Output the (x, y) coordinate of the center of the cell containing the given text.  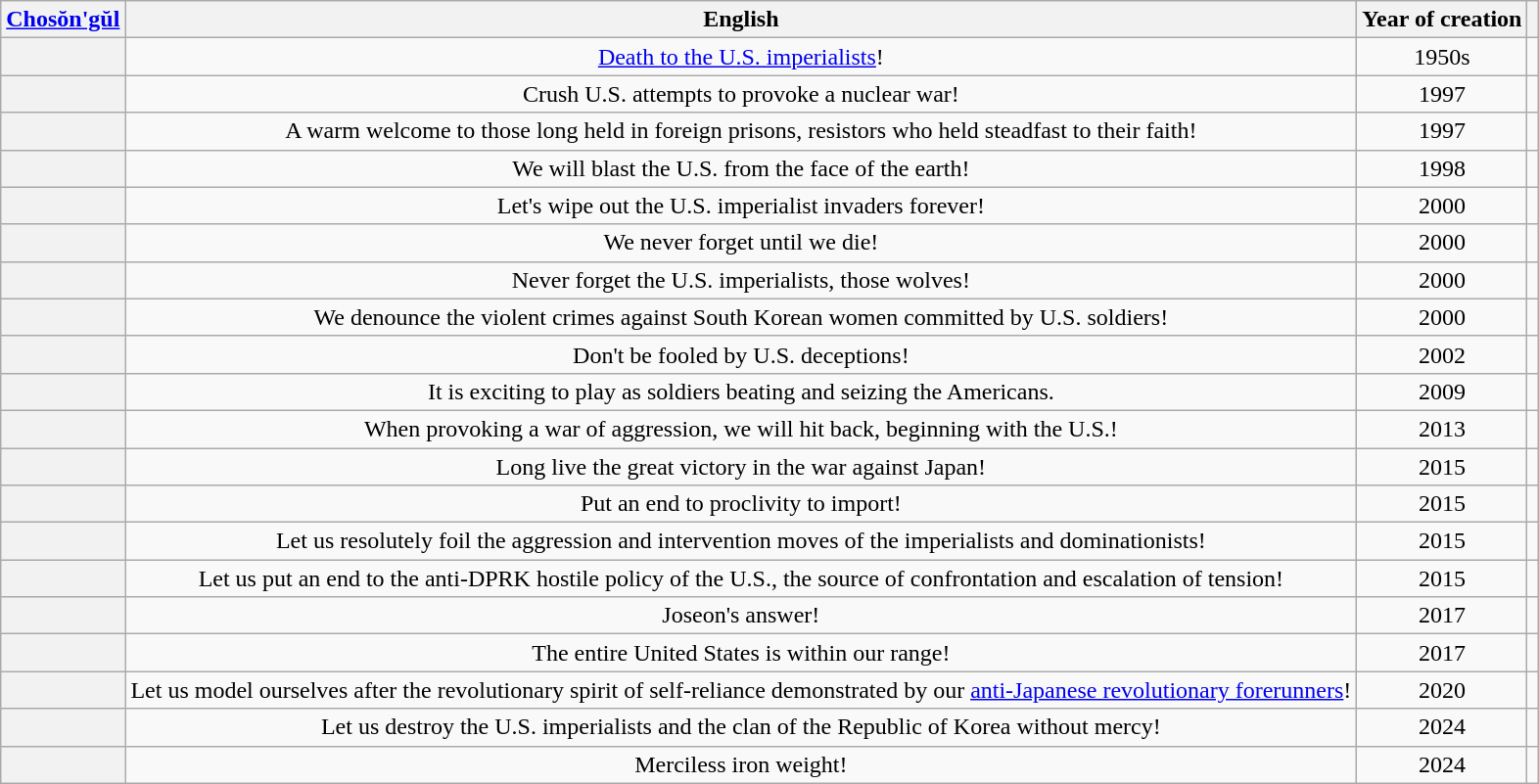
We will blast the U.S. from the face of the earth! (741, 168)
2009 (1442, 392)
Long live the great victory in the war against Japan! (741, 467)
Crush U.S. attempts to provoke a nuclear war! (741, 94)
It is exciting to play as soldiers beating and seizing the Americans. (741, 392)
1950s (1442, 57)
A warm welcome to those long held in foreign prisons, resistors who held steadfast to their faith! (741, 131)
The entire United States is within our range! (741, 653)
Death to the U.S. imperialists! (741, 57)
Joseon's answer! (741, 616)
Let us destroy the U.S. imperialists and the clan of the Republic of Korea without mercy! (741, 727)
Let us resolutely foil the aggression and intervention moves of the imperialists and dominationists! (741, 541)
2002 (1442, 354)
2013 (1442, 429)
Let us model ourselves after the revolutionary spirit of self-reliance demonstrated by our anti-Japanese revolutionary forerunners! (741, 690)
Merciless iron weight! (741, 764)
Chosŏn'gŭl (63, 20)
Year of creation (1442, 20)
Put an end to proclivity to import! (741, 504)
When provoking a war of aggression, we will hit back, beginning with the U.S.! (741, 429)
Never forget the U.S. imperialists, those wolves! (741, 280)
Let us put an end to the anti-DPRK hostile policy of the U.S., the source of confrontation and escalation of tension! (741, 578)
We never forget until we die! (741, 243)
Let's wipe out the U.S. imperialist invaders forever! (741, 206)
Don't be fooled by U.S. deceptions! (741, 354)
English (741, 20)
2020 (1442, 690)
We denounce the violent crimes against South Korean women committed by U.S. soldiers! (741, 317)
1998 (1442, 168)
